Output the (x, y) coordinate of the center of the cell containing the given text.  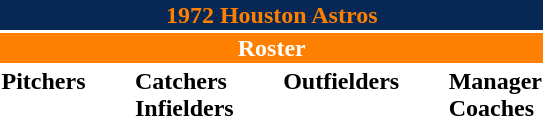
1972 Houston Astros (272, 15)
Roster (272, 48)
